Determine the [x, y] coordinate at the center of the cell enclosing the given text.  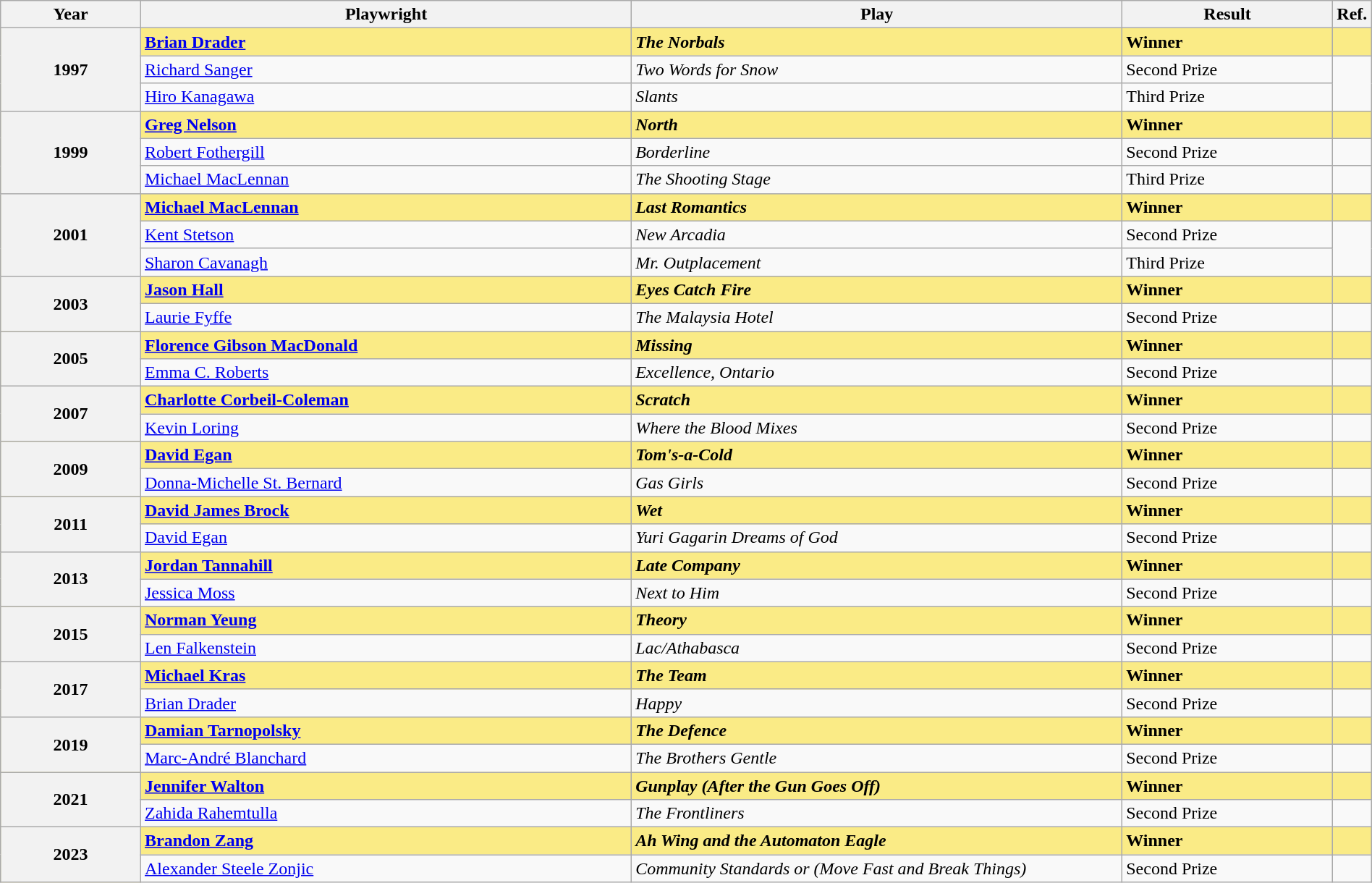
2015 [71, 634]
The Frontliners [877, 814]
Marc-André Blanchard [386, 758]
Sharon Cavanagh [386, 262]
The Brothers Gentle [877, 758]
Florence Gibson MacDonald [386, 345]
Happy [877, 703]
Mr. Outplacement [877, 262]
Lac/Athabasca [877, 648]
Damian Tarnopolsky [386, 730]
Eyes Catch Fire [877, 290]
North [877, 124]
Yuri Gagarin Dreams of God [877, 538]
Jessica Moss [386, 593]
Gunplay (After the Gun Goes Off) [877, 785]
Play [877, 14]
Michael Kras [386, 675]
2017 [71, 689]
1997 [71, 69]
Late Company [877, 565]
Emma C. Roberts [386, 373]
Norman Yeung [386, 620]
Tom's-a-Cold [877, 455]
Jennifer Walton [386, 785]
2019 [71, 744]
Borderline [877, 152]
Kevin Loring [386, 428]
Year [71, 14]
Alexander Steele Zonjic [386, 869]
2001 [71, 235]
2011 [71, 524]
The Norbals [877, 42]
Ref. [1352, 14]
Community Standards or (Move Fast and Break Things) [877, 869]
2005 [71, 359]
Zahida Rahemtulla [386, 814]
The Shooting Stage [877, 179]
Playwright [386, 14]
The Malaysia Hotel [877, 317]
Scratch [877, 400]
Next to Him [877, 593]
Laurie Fyffe [386, 317]
Kent Stetson [386, 235]
Wet [877, 510]
Jason Hall [386, 290]
1999 [71, 152]
2009 [71, 469]
2003 [71, 303]
Jordan Tannahill [386, 565]
2023 [71, 855]
Hiro Kanagawa [386, 97]
Where the Blood Mixes [877, 428]
Gas Girls [877, 483]
Greg Nelson [386, 124]
New Arcadia [877, 235]
The Team [877, 675]
Ah Wing and the Automaton Eagle [877, 841]
Len Falkenstein [386, 648]
The Defence [877, 730]
2021 [71, 799]
Charlotte Corbeil-Coleman [386, 400]
2013 [71, 579]
Theory [877, 620]
Missing [877, 345]
David James Brock [386, 510]
Robert Fothergill [386, 152]
Excellence, Ontario [877, 373]
Result [1227, 14]
Last Romantics [877, 207]
2007 [71, 414]
Slants [877, 97]
Richard Sanger [386, 69]
Two Words for Snow [877, 69]
Donna-Michelle St. Bernard [386, 483]
Brandon Zang [386, 841]
